Output the (x, y) coordinate of the center of the cell containing the given text.  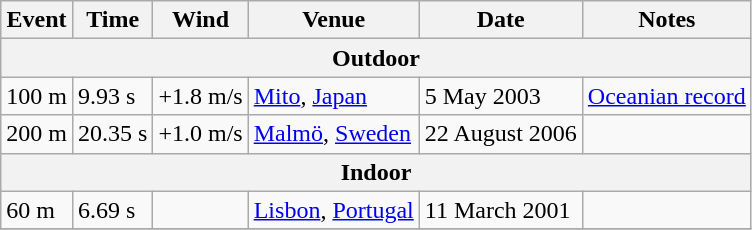
5 May 2003 (500, 96)
Mito, Japan (334, 96)
20.35 s (112, 134)
Time (112, 20)
6.69 s (112, 210)
+1.8 m/s (200, 96)
Outdoor (376, 58)
Notes (666, 20)
Indoor (376, 172)
Oceanian record (666, 96)
100 m (37, 96)
11 March 2001 (500, 210)
Malmö, Sweden (334, 134)
Date (500, 20)
Wind (200, 20)
9.93 s (112, 96)
22 August 2006 (500, 134)
200 m (37, 134)
Venue (334, 20)
60 m (37, 210)
Event (37, 20)
Lisbon, Portugal (334, 210)
+1.0 m/s (200, 134)
